Provide the (x, y) coordinate of the cell's center where the given text is located.  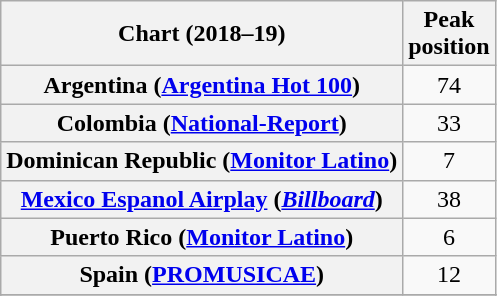
Peak position (449, 34)
Puerto Rico (Monitor Latino) (202, 237)
Dominican Republic (Monitor Latino) (202, 161)
74 (449, 85)
7 (449, 161)
33 (449, 123)
Spain (PROMUSICAE) (202, 275)
38 (449, 199)
Mexico Espanol Airplay (Billboard) (202, 199)
Chart (2018–19) (202, 34)
Colombia (National-Report) (202, 123)
Argentina (Argentina Hot 100) (202, 85)
6 (449, 237)
12 (449, 275)
